Find where the given text appears and provide that cell's center as (X, Y) coordinate. 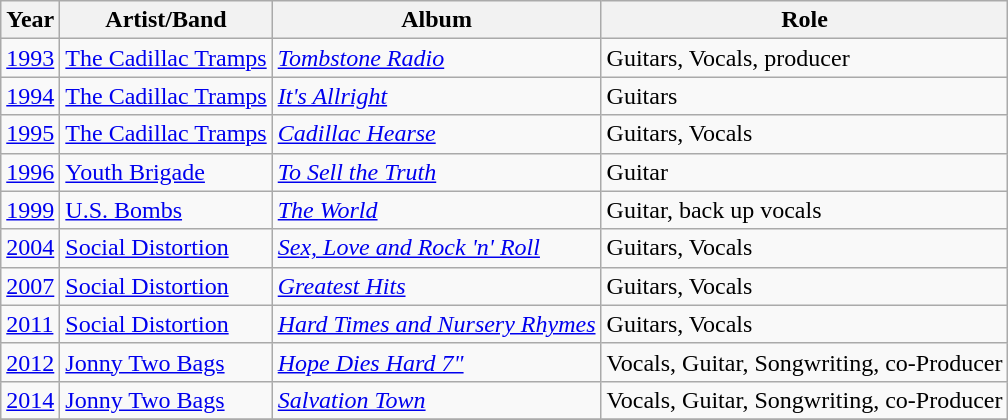
Guitar (804, 172)
Guitars, Vocals, producer (804, 58)
Greatest Hits (436, 286)
2012 (30, 362)
2011 (30, 324)
Guitars (804, 96)
Artist/Band (166, 20)
1995 (30, 134)
Album (436, 20)
Sex, Love and Rock 'n' Roll (436, 248)
Salvation Town (436, 400)
1993 (30, 58)
It's Allright (436, 96)
U.S. Bombs (166, 210)
2014 (30, 400)
Hard Times and Nursery Rhymes (436, 324)
Hope Dies Hard 7" (436, 362)
To Sell the Truth (436, 172)
Role (804, 20)
1996 (30, 172)
The World (436, 210)
1999 (30, 210)
2004 (30, 248)
2007 (30, 286)
Year (30, 20)
Tombstone Radio (436, 58)
Youth Brigade (166, 172)
Guitar, back up vocals (804, 210)
1994 (30, 96)
Cadillac Hearse (436, 134)
